Extract the (X, Y) coordinate from the center of the cell holding the provided text.  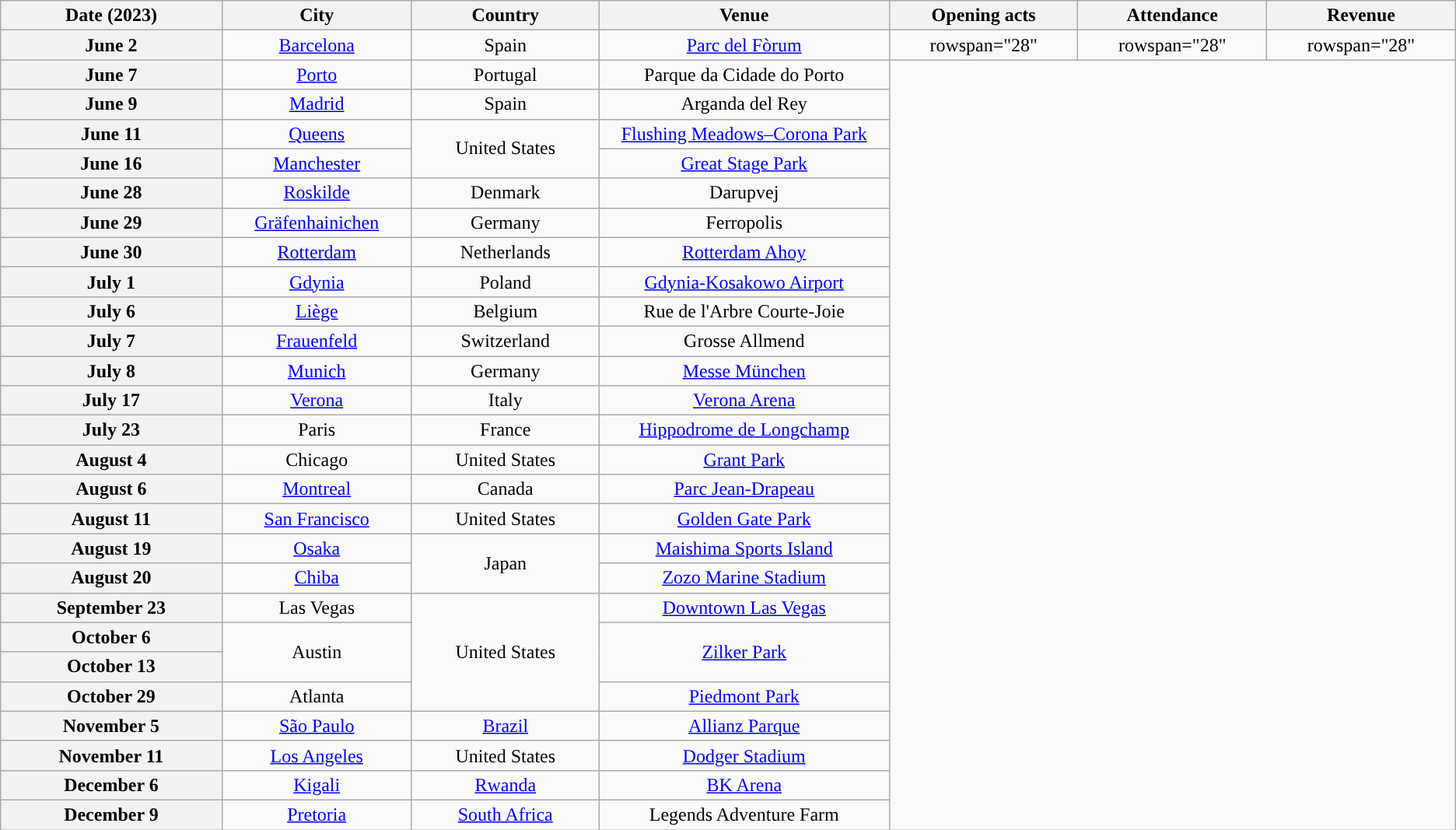
December 6 (111, 785)
September 23 (111, 608)
Hippodrome de Longchamp (744, 430)
Italy (506, 401)
November 5 (111, 726)
Canada (506, 489)
August 4 (111, 460)
August 19 (111, 548)
Manchester (317, 163)
Golden Gate Park (744, 519)
Frauenfeld (317, 341)
Netherlands (506, 252)
Montreal (317, 489)
Rotterdam Ahoy (744, 252)
Arganda del Rey (744, 104)
June 28 (111, 193)
Queens (317, 134)
Kigali (317, 785)
San Francisco (317, 519)
August 6 (111, 489)
Chiba (317, 578)
BK Arena (744, 785)
October 6 (111, 637)
Denmark (506, 193)
Rue de l'Arbre Courte-Joie (744, 311)
City (317, 16)
Zozo Marine Stadium (744, 578)
July 6 (111, 311)
Opening acts (983, 16)
Paris (317, 430)
Atlanta (317, 696)
June 29 (111, 222)
Parc del Fòrum (744, 45)
Madrid (317, 104)
June 30 (111, 252)
Maishima Sports Island (744, 548)
Osaka (317, 548)
Liège (317, 311)
Great Stage Park (744, 163)
Grant Park (744, 460)
June 7 (111, 75)
Revenue (1361, 16)
Parque da Cidade do Porto (744, 75)
Gdynia (317, 282)
August 11 (111, 519)
Date (2023) (111, 16)
Messe München (744, 371)
Ferropolis (744, 222)
June 16 (111, 163)
Gdynia-Kosakowo Airport (744, 282)
Attendance (1173, 16)
July 17 (111, 401)
Parc Jean-Drapeau (744, 489)
August 20 (111, 578)
Verona (317, 401)
Chicago (317, 460)
Verona Arena (744, 401)
Venue (744, 16)
Barcelona (317, 45)
Brazil (506, 726)
Portugal (506, 75)
Zilker Park (744, 652)
December 9 (111, 814)
Switzerland (506, 341)
Grosse Allmend (744, 341)
Allianz Parque (744, 726)
July 1 (111, 282)
June 9 (111, 104)
July 8 (111, 371)
June 11 (111, 134)
Los Angeles (317, 755)
Porto (317, 75)
Las Vegas (317, 608)
Piedmont Park (744, 696)
October 29 (111, 696)
Dodger Stadium (744, 755)
Darupvej (744, 193)
São Paulo (317, 726)
Flushing Meadows–Corona Park (744, 134)
Rwanda (506, 785)
Country (506, 16)
Rotterdam (317, 252)
South Africa (506, 814)
Legends Adventure Farm (744, 814)
Roskilde (317, 193)
Japan (506, 563)
July 7 (111, 341)
Belgium (506, 311)
Munich (317, 371)
Downtown Las Vegas (744, 608)
July 23 (111, 430)
October 13 (111, 667)
June 2 (111, 45)
November 11 (111, 755)
Poland (506, 282)
Gräfenhainichen (317, 222)
Pretoria (317, 814)
Austin (317, 652)
France (506, 430)
